Scan for the cell matching the given text and deliver its [x, y] coordinate at center. 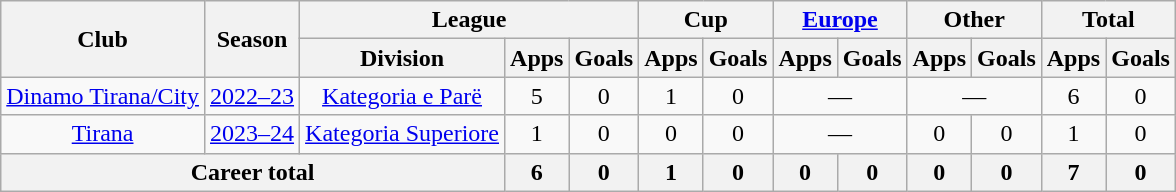
Cup [706, 20]
Kategoria Superiore [402, 134]
2022–23 [252, 96]
Season [252, 39]
Dinamo Tirana/City [103, 96]
Tirana [103, 134]
Total [1108, 20]
Division [402, 58]
League [470, 20]
Europe [840, 20]
Career total [253, 172]
Other [974, 20]
7 [1073, 172]
Club [103, 39]
2023–24 [252, 134]
5 [537, 96]
Kategoria e Parë [402, 96]
